Provide the [x, y] coordinate of the cell's center where the given text is located.  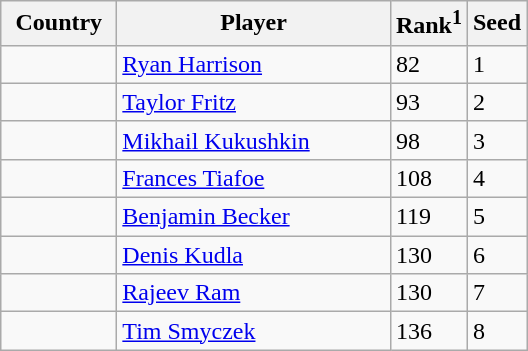
1 [496, 64]
Tim Smyczek [254, 331]
3 [496, 140]
Seed [496, 24]
Denis Kudla [254, 255]
108 [428, 178]
Taylor Fritz [254, 102]
Mikhail Kukushkin [254, 140]
Ryan Harrison [254, 64]
Rajeev Ram [254, 293]
98 [428, 140]
8 [496, 331]
Frances Tiafoe [254, 178]
119 [428, 217]
Rank1 [428, 24]
6 [496, 255]
Country [59, 24]
2 [496, 102]
Benjamin Becker [254, 217]
5 [496, 217]
82 [428, 64]
7 [496, 293]
Player [254, 24]
136 [428, 331]
4 [496, 178]
93 [428, 102]
